Search for the cell housing the specified text and yield its (X, Y) center coordinate. 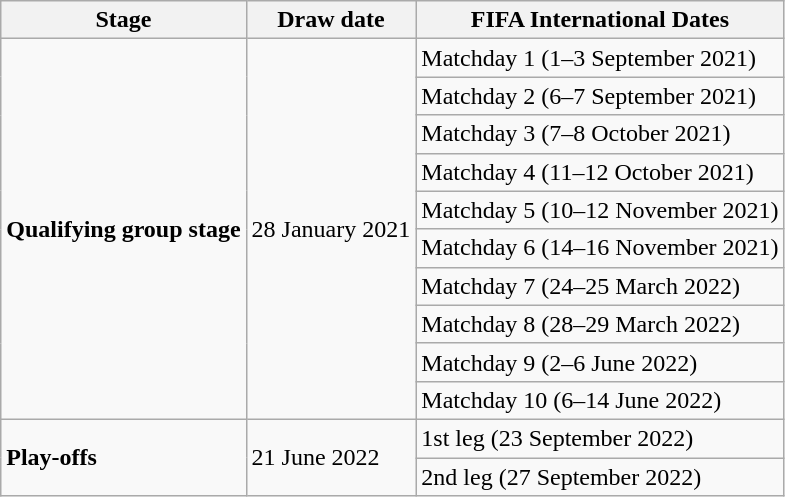
Matchday 10 (6–14 June 2022) (600, 400)
Matchday 4 (11–12 October 2021) (600, 172)
Matchday 9 (2–6 June 2022) (600, 362)
Qualifying group stage (124, 230)
Matchday 8 (28–29 March 2022) (600, 324)
Matchday 5 (10–12 November 2021) (600, 210)
1st leg (23 September 2022) (600, 438)
Matchday 1 (1–3 September 2021) (600, 58)
2nd leg (27 September 2022) (600, 477)
Matchday 6 (14–16 November 2021) (600, 248)
FIFA International Dates (600, 20)
Stage (124, 20)
Matchday 2 (6–7 September 2021) (600, 96)
Play-offs (124, 457)
Matchday 7 (24–25 March 2022) (600, 286)
Matchday 3 (7–8 October 2021) (600, 134)
21 June 2022 (331, 457)
Draw date (331, 20)
28 January 2021 (331, 230)
